From the cell containing the given text, extract its center point as (x, y) coordinate. 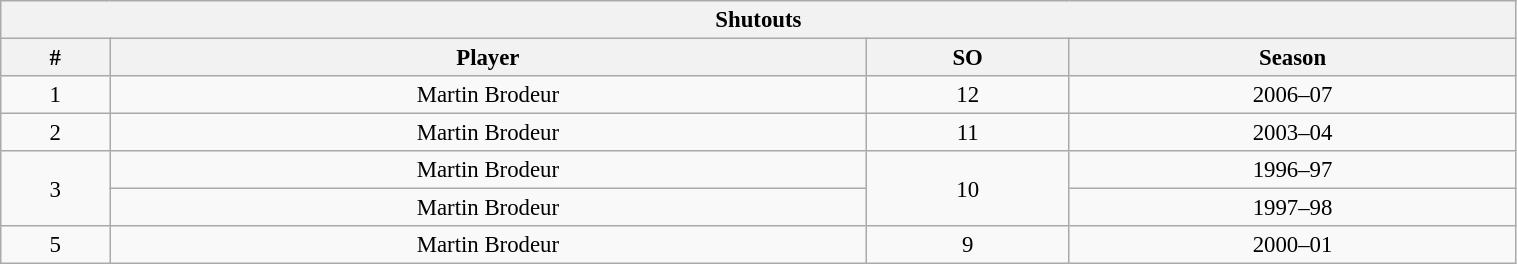
1997–98 (1292, 208)
Shutouts (758, 20)
2000–01 (1292, 245)
2003–04 (1292, 133)
SO (968, 58)
1 (56, 95)
10 (968, 188)
12 (968, 95)
# (56, 58)
11 (968, 133)
Season (1292, 58)
3 (56, 188)
2 (56, 133)
2006–07 (1292, 95)
9 (968, 245)
5 (56, 245)
Player (488, 58)
1996–97 (1292, 170)
